Scan for the cell matching the given text and deliver its [X, Y] coordinate at center. 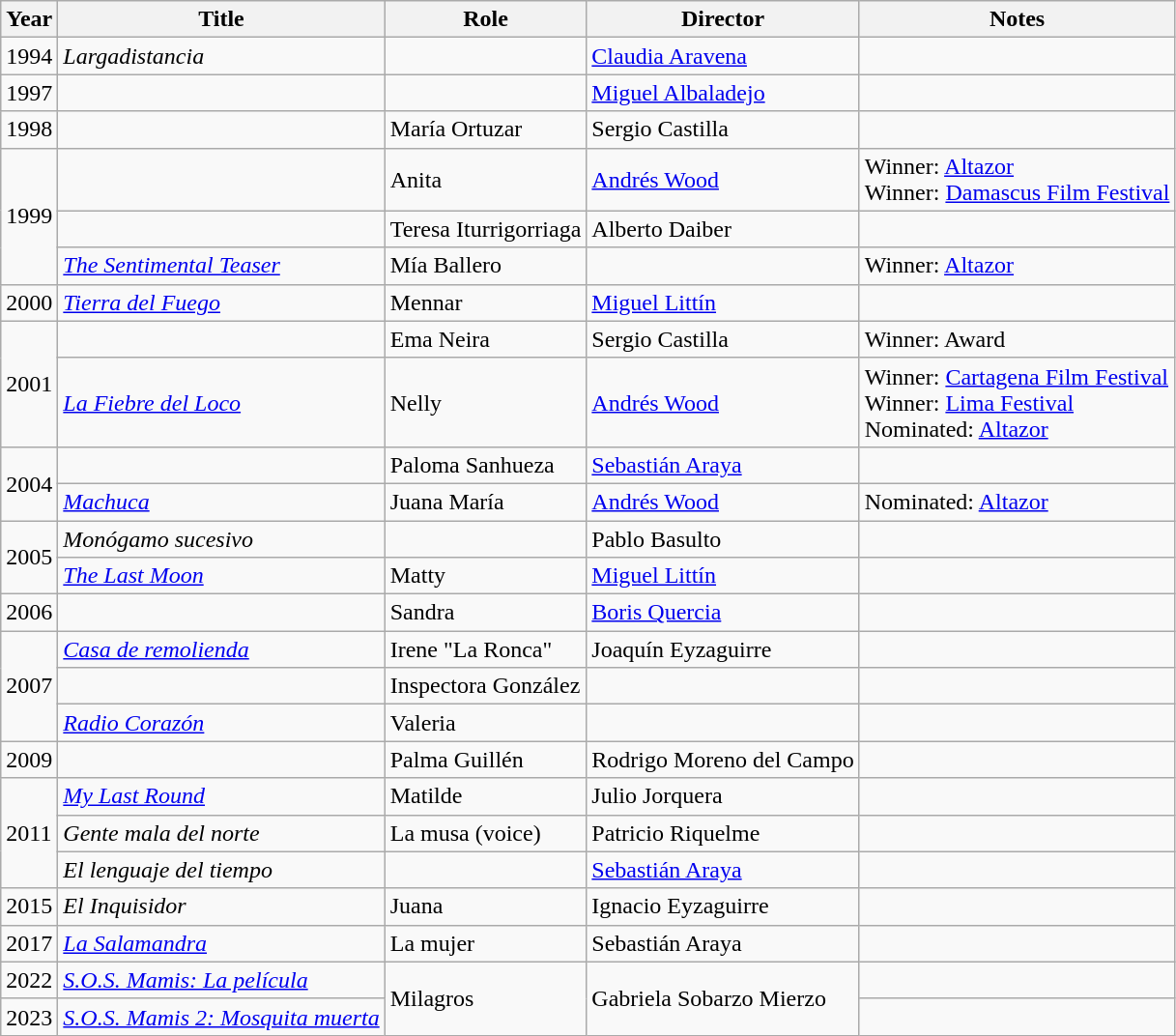
La mujer [485, 943]
The Last Moon [221, 576]
Miguel Albaladejo [723, 93]
Director [723, 19]
Winner: Altazor [1017, 266]
Mía Ballero [485, 266]
Winner: AltazorWinner: Damascus Film Festival [1017, 180]
El Inquisidor [221, 906]
Year [29, 19]
Boris Quercia [723, 613]
Patricio Riquelme [723, 833]
Rodrigo Moreno del Campo [723, 760]
María Ortuzar [485, 129]
Teresa Iturrigorriaga [485, 229]
La Salamandra [221, 943]
2007 [29, 686]
Gente mala del norte [221, 833]
Claudia Aravena [723, 56]
1994 [29, 56]
2005 [29, 557]
Monógamo sucesivo [221, 538]
2004 [29, 483]
2006 [29, 613]
2000 [29, 302]
Julio Jorquera [723, 796]
Irene "La Ronca" [485, 649]
2011 [29, 833]
Gabriela Sobarzo Mierzo [723, 998]
Machuca [221, 502]
Winner: Cartagena Film Festival Winner: Lima Festival Nominated: Altazor [1017, 402]
Winner: Award [1017, 339]
Radio Corazón [221, 723]
Title [221, 19]
Milagros [485, 998]
2015 [29, 906]
Nelly [485, 402]
Role [485, 19]
Tierra del Fuego [221, 302]
2017 [29, 943]
Sandra [485, 613]
1999 [29, 216]
Inspectora González [485, 686]
Pablo Basulto [723, 538]
El lenguaje del tiempo [221, 870]
S.O.S. Mamis: La película [221, 980]
Juana María [485, 502]
Mennar [485, 302]
La Fiebre del Loco [221, 402]
1997 [29, 93]
1998 [29, 129]
S.O.S. Mamis 2: Mosquita muerta [221, 1017]
Matty [485, 576]
2001 [29, 384]
Anita [485, 180]
Largadistancia [221, 56]
Palma Guillén [485, 760]
Alberto Daiber [723, 229]
Ema Neira [485, 339]
La musa (voice) [485, 833]
Notes [1017, 19]
Joaquín Eyzaguirre [723, 649]
Casa de remolienda [221, 649]
Valeria [485, 723]
Ignacio Eyzaguirre [723, 906]
My Last Round [221, 796]
2022 [29, 980]
Juana [485, 906]
The Sentimental Teaser [221, 266]
2023 [29, 1017]
Paloma Sanhueza [485, 465]
Nominated: Altazor [1017, 502]
2009 [29, 760]
Matilde [485, 796]
